Output the [x, y] coordinate of the center of the cell containing the given text.  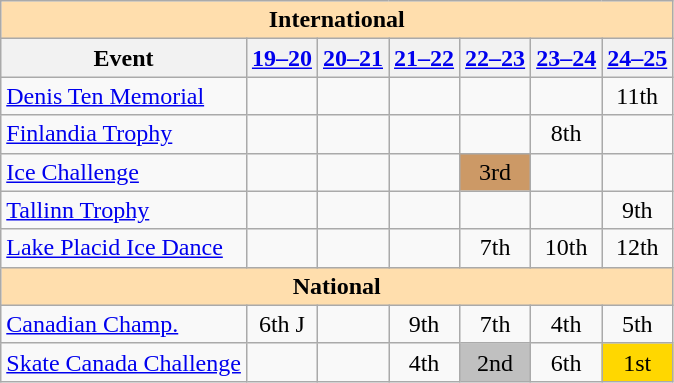
23–24 [566, 58]
Event [124, 58]
19–20 [282, 58]
1st [638, 362]
Ice Challenge [124, 172]
6th [566, 362]
22–23 [496, 58]
Skate Canada Challenge [124, 362]
24–25 [638, 58]
3rd [496, 172]
6th J [282, 324]
International [337, 20]
8th [566, 134]
12th [638, 248]
Denis Ten Memorial [124, 96]
Lake Placid Ice Dance [124, 248]
Tallinn Trophy [124, 210]
20–21 [352, 58]
2nd [496, 362]
21–22 [424, 58]
Finlandia Trophy [124, 134]
10th [566, 248]
5th [638, 324]
Canadian Champ. [124, 324]
11th [638, 96]
National [337, 286]
